Identify which cell holds the provided text, then report its (X, Y) central coordinate. 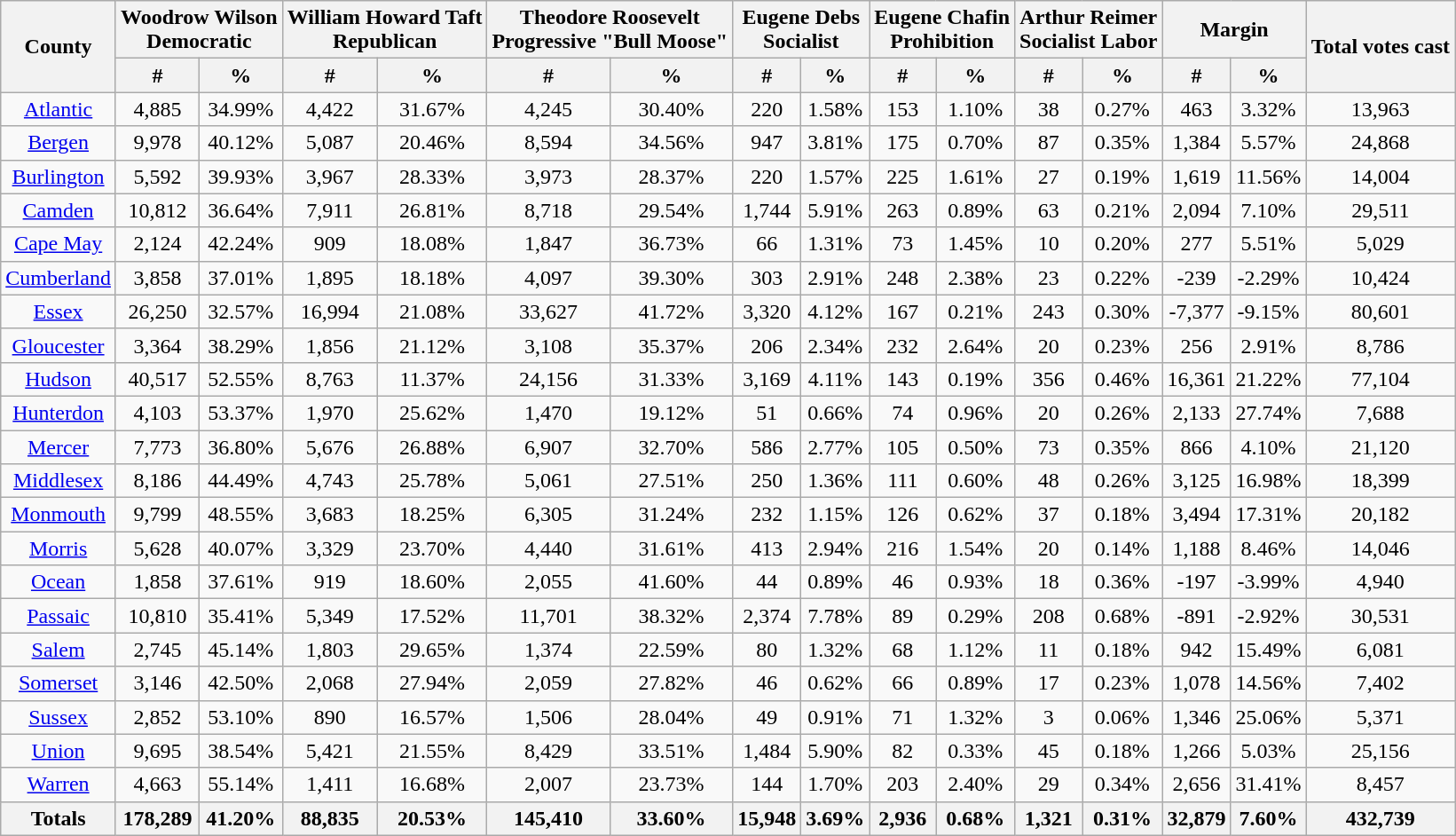
1,803 (330, 650)
18.25% (432, 515)
Eugene DebsSocialist (801, 30)
41.60% (671, 582)
37.61% (240, 582)
27.94% (432, 683)
29 (1049, 785)
8,718 (548, 210)
2,936 (903, 818)
21.08% (432, 312)
167 (903, 312)
890 (330, 717)
71 (903, 717)
3,967 (330, 177)
10,810 (157, 616)
18.60% (432, 582)
6,081 (1381, 650)
Camden (59, 210)
4,103 (157, 413)
2.34% (836, 345)
31.41% (1269, 785)
Margin (1234, 30)
3.32% (1269, 109)
8,429 (548, 751)
0.29% (976, 616)
126 (903, 515)
145,410 (548, 818)
1.15% (836, 515)
13,963 (1381, 109)
15,948 (767, 818)
53.10% (240, 717)
35.41% (240, 616)
2.77% (836, 446)
14,004 (1381, 177)
-2.92% (1269, 616)
1.36% (836, 481)
37.01% (240, 278)
8,186 (157, 481)
203 (903, 785)
31.61% (671, 548)
216 (903, 548)
5,592 (157, 177)
942 (1196, 650)
25,156 (1381, 751)
39.93% (240, 177)
4,422 (330, 109)
2,852 (157, 717)
9,799 (157, 515)
27.74% (1269, 413)
6,907 (548, 446)
3,683 (330, 515)
Burlington (59, 177)
68 (903, 650)
17.52% (432, 616)
0.60% (976, 481)
5,087 (330, 143)
29.54% (671, 210)
30,531 (1381, 616)
40.12% (240, 143)
4,885 (157, 109)
80 (767, 650)
Salem (59, 650)
26.81% (432, 210)
1.61% (976, 177)
Union (59, 751)
0.33% (976, 751)
866 (1196, 446)
0.96% (976, 413)
9,695 (157, 751)
1,858 (157, 582)
36.73% (671, 244)
-3.99% (1269, 582)
82 (903, 751)
206 (767, 345)
0.30% (1122, 312)
4,245 (548, 109)
1.54% (976, 548)
0.27% (1122, 109)
11,701 (548, 616)
Atlantic (59, 109)
2,745 (157, 650)
87 (1049, 143)
3,108 (548, 345)
1,744 (767, 210)
Gloucester (59, 345)
1.57% (836, 177)
1.12% (976, 650)
0.06% (1122, 717)
3,973 (548, 177)
33,627 (548, 312)
432,739 (1381, 818)
0.93% (976, 582)
0.20% (1122, 244)
3,320 (767, 312)
39.30% (671, 278)
27.82% (671, 683)
7,911 (330, 210)
3,125 (1196, 481)
1,411 (330, 785)
4,663 (157, 785)
32.57% (240, 312)
14.56% (1269, 683)
144 (767, 785)
263 (903, 210)
3,169 (767, 379)
38.54% (240, 751)
5,349 (330, 616)
27.51% (671, 481)
53.37% (240, 413)
48.55% (240, 515)
21.22% (1269, 379)
1.70% (836, 785)
1,619 (1196, 177)
175 (903, 143)
23.70% (432, 548)
80,601 (1381, 312)
Bergen (59, 143)
-239 (1196, 278)
34.99% (240, 109)
303 (767, 278)
1,078 (1196, 683)
2,656 (1196, 785)
4.10% (1269, 446)
27 (1049, 177)
-2.29% (1269, 278)
5,421 (330, 751)
28.37% (671, 177)
1,484 (767, 751)
225 (903, 177)
44.49% (240, 481)
0.22% (1122, 278)
Cape May (59, 244)
42.50% (240, 683)
15.49% (1269, 650)
0.36% (1122, 582)
7,773 (157, 446)
5,628 (157, 548)
586 (767, 446)
49 (767, 717)
111 (903, 481)
5.91% (836, 210)
4.12% (836, 312)
38 (1049, 109)
-891 (1196, 616)
17.31% (1269, 515)
14,046 (1381, 548)
Sussex (59, 717)
1,374 (548, 650)
74 (903, 413)
26.88% (432, 446)
William Howard TaftRepublican (385, 30)
2,007 (548, 785)
1,188 (1196, 548)
45.14% (240, 650)
8.46% (1269, 548)
2.64% (976, 345)
20,182 (1381, 515)
1.10% (976, 109)
10,424 (1381, 278)
16,361 (1196, 379)
463 (1196, 109)
19.12% (671, 413)
1,895 (330, 278)
5,676 (330, 446)
37 (1049, 515)
Theodore RooseveltProgressive "Bull Moose" (610, 30)
3,494 (1196, 515)
89 (903, 616)
Woodrow WilsonDemocratic (199, 30)
Hunterdon (59, 413)
9,978 (157, 143)
0.66% (836, 413)
153 (903, 109)
36.80% (240, 446)
1,470 (548, 413)
3.81% (836, 143)
5,029 (1381, 244)
3.69% (836, 818)
16.57% (432, 717)
2,094 (1196, 210)
31.33% (671, 379)
0.31% (1122, 818)
947 (767, 143)
25.06% (1269, 717)
11.56% (1269, 177)
2.38% (976, 278)
16.68% (432, 785)
33.51% (671, 751)
7.78% (836, 616)
42.24% (240, 244)
32,879 (1196, 818)
34.56% (671, 143)
2,374 (767, 616)
35.37% (671, 345)
5.57% (1269, 143)
8,457 (1381, 785)
3,329 (330, 548)
1,384 (1196, 143)
28.04% (671, 717)
0.50% (976, 446)
Middlesex (59, 481)
18.08% (432, 244)
4,097 (548, 278)
40.07% (240, 548)
18 (1049, 582)
88,835 (330, 818)
6,305 (548, 515)
16.98% (1269, 481)
10,812 (157, 210)
24,156 (548, 379)
1,506 (548, 717)
16,994 (330, 312)
41.72% (671, 312)
38.32% (671, 616)
0.70% (976, 143)
31.67% (432, 109)
23 (1049, 278)
1.31% (836, 244)
County (59, 46)
4,940 (1381, 582)
2.40% (976, 785)
Monmouth (59, 515)
208 (1049, 616)
5,371 (1381, 717)
256 (1196, 345)
2,059 (548, 683)
77,104 (1381, 379)
919 (330, 582)
5.51% (1269, 244)
24,868 (1381, 143)
2,068 (330, 683)
8,594 (548, 143)
105 (903, 446)
Morris (59, 548)
25.78% (432, 481)
18.18% (432, 278)
26,250 (157, 312)
Cumberland (59, 278)
909 (330, 244)
3 (1049, 717)
5.03% (1269, 751)
143 (903, 379)
3,146 (157, 683)
4.11% (836, 379)
23.73% (671, 785)
7.60% (1269, 818)
4,743 (330, 481)
4,440 (548, 548)
51 (767, 413)
356 (1049, 379)
2,055 (548, 582)
243 (1049, 312)
Warren (59, 785)
5.90% (836, 751)
36.64% (240, 210)
29.65% (432, 650)
1.58% (836, 109)
-7,377 (1196, 312)
Hudson (59, 379)
20.46% (432, 143)
7,402 (1381, 683)
Totals (59, 818)
178,289 (157, 818)
11 (1049, 650)
7,688 (1381, 413)
20.53% (432, 818)
52.55% (240, 379)
Eugene ChafinProhibition (942, 30)
21.55% (432, 751)
32.70% (671, 446)
10 (1049, 244)
33.60% (671, 818)
5,061 (548, 481)
41.20% (240, 818)
0.14% (1122, 548)
0.46% (1122, 379)
2.94% (836, 548)
31.24% (671, 515)
413 (767, 548)
1,970 (330, 413)
1.45% (976, 244)
22.59% (671, 650)
21,120 (1381, 446)
63 (1049, 210)
8,763 (330, 379)
277 (1196, 244)
25.62% (432, 413)
1,321 (1049, 818)
11.37% (432, 379)
21.12% (432, 345)
0.91% (836, 717)
1,266 (1196, 751)
Arthur ReimerSocialist Labor (1089, 30)
0.34% (1122, 785)
30.40% (671, 109)
7.10% (1269, 210)
8,786 (1381, 345)
17 (1049, 683)
38.29% (240, 345)
2,133 (1196, 413)
40,517 (157, 379)
55.14% (240, 785)
Total votes cast (1381, 46)
Somerset (59, 683)
18,399 (1381, 481)
2,124 (157, 244)
1,856 (330, 345)
250 (767, 481)
Passaic (59, 616)
-197 (1196, 582)
28.33% (432, 177)
48 (1049, 481)
3,364 (157, 345)
1,847 (548, 244)
248 (903, 278)
45 (1049, 751)
Ocean (59, 582)
1,346 (1196, 717)
-9.15% (1269, 312)
3,858 (157, 278)
Mercer (59, 446)
44 (767, 582)
29,511 (1381, 210)
Essex (59, 312)
